Pinpoint the cell where the given text exists, returning its (X, Y) midpoint coordinate. 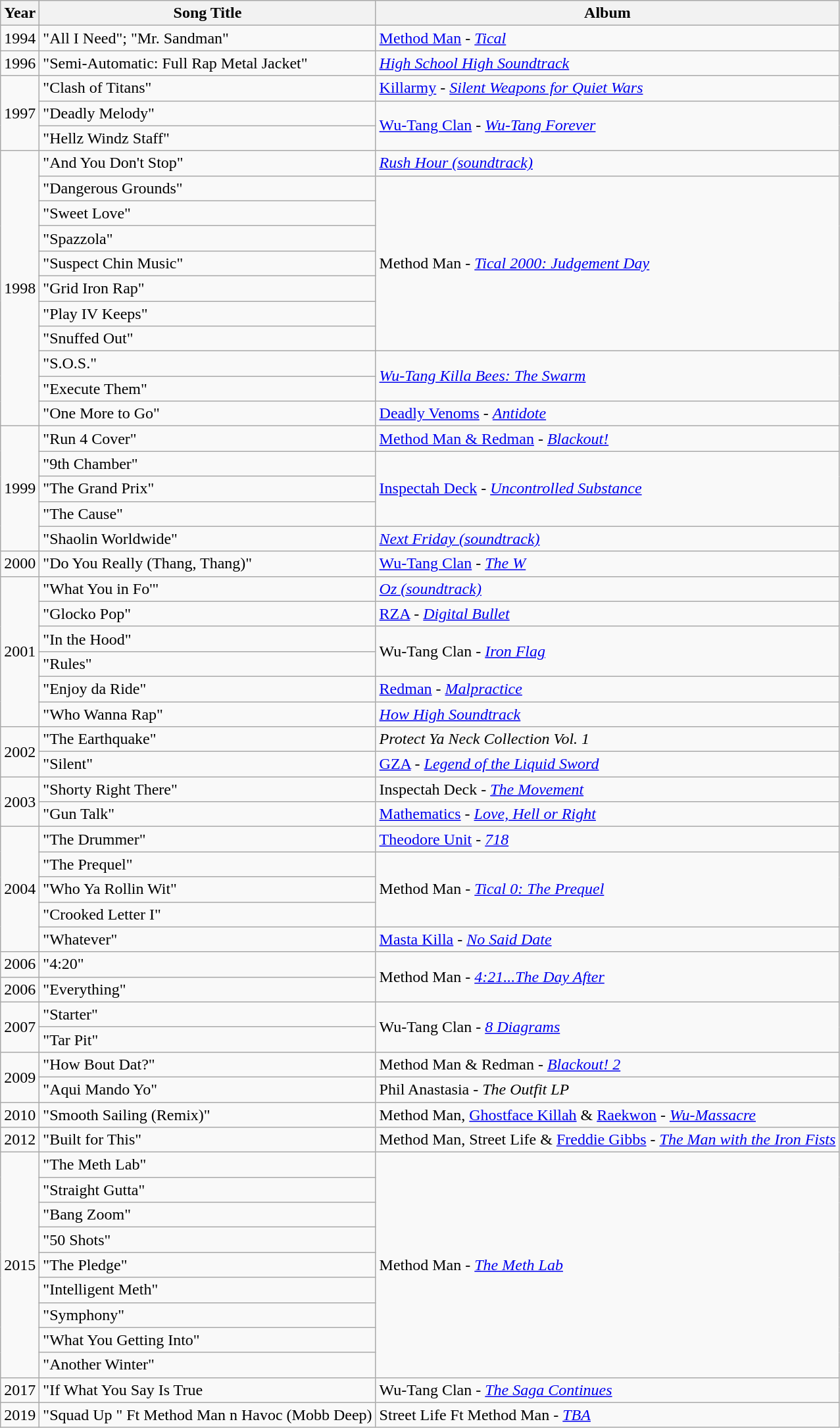
"Dangerous Grounds" (208, 188)
"All I Need"; "Mr. Sandman" (208, 38)
"If What You Say Is True (208, 1390)
"The Cause" (208, 514)
"One More to Go" (208, 414)
Method Man - Tical (608, 38)
"Who Ya Rollin Wit" (208, 889)
Method Man - Tical 0: The Prequel (608, 889)
Rush Hour (soundtrack) (608, 163)
Method Man, Street Life & Freddie Gibbs - The Man with the Iron Fists (608, 1140)
"Straight Gutta" (208, 1190)
Theodore Unit - 718 (608, 839)
Killarmy - Silent Weapons for Quiet Wars (608, 88)
Song Title (208, 13)
Method Man, Ghostface Killah & Raekwon - Wu-Massacre (608, 1115)
Inspectah Deck - Uncontrolled Substance (608, 489)
1997 (20, 113)
"Bang Zoom" (208, 1215)
Oz (soundtrack) (608, 589)
"Smooth Sailing (Remix)" (208, 1115)
"9th Chamber" (208, 464)
2003 (20, 802)
Redman - Malpractice (608, 689)
1998 (20, 288)
Street Life Ft Method Man - TBA (608, 1415)
2012 (20, 1140)
"How Bout Dat?" (208, 1064)
"The Grand Prix" (208, 489)
RZA - Digital Bullet (608, 614)
GZA - Legend of the Liquid Sword (608, 764)
"Another Winter" (208, 1365)
"Grid Iron Rap" (208, 288)
"Built for This" (208, 1140)
2004 (20, 889)
"The Pledge" (208, 1265)
"Suspect Chin Music" (208, 263)
How High Soundtrack (608, 714)
2007 (20, 1027)
"Enjoy da Ride" (208, 689)
2002 (20, 752)
2015 (20, 1266)
2019 (20, 1415)
2000 (20, 564)
1994 (20, 38)
Method Man - The Meth Lab (608, 1266)
"Play IV Keeps" (208, 314)
"50 Shots" (208, 1240)
Deadly Venoms - Antidote (608, 414)
Method Man & Redman - Blackout! 2 (608, 1064)
Mathematics - Love, Hell or Right (608, 814)
"Deadly Melody" (208, 113)
"Semi-Automatic: Full Rap Metal Jacket" (208, 63)
"Intelligent Meth" (208, 1290)
Inspectah Deck - The Movement (608, 789)
1996 (20, 63)
"Aqui Mando Yo" (208, 1089)
Phil Anastasia - The Outfit LP (608, 1089)
"Spazzola" (208, 238)
"Glocko Pop" (208, 614)
Wu-Tang Clan - Wu-Tang Forever (608, 126)
High School High Soundtrack (608, 63)
"What You in Fo'" (208, 589)
"Whatever" (208, 939)
"Everything" (208, 989)
"The Drummer" (208, 839)
"Clash of Titans" (208, 88)
"What You Getting Into" (208, 1340)
Wu-Tang Clan - 8 Diagrams (608, 1027)
"Shorty Right There" (208, 789)
2017 (20, 1390)
Method Man - Tical 2000: Judgement Day (608, 263)
"Gun Talk" (208, 814)
2010 (20, 1115)
"Who Wanna Rap" (208, 714)
Wu-Tang Clan - The Saga Continues (608, 1390)
Album (608, 13)
"The Earthquake" (208, 739)
"Do You Really (Thang, Thang)" (208, 564)
"In the Hood" (208, 639)
2009 (20, 1077)
"Rules" (208, 664)
"Symphony" (208, 1315)
"And You Don't Stop" (208, 163)
Wu-Tang Killa Bees: The Swarm (608, 376)
"Starter" (208, 1014)
Next Friday (soundtrack) (608, 539)
"The Meth Lab" (208, 1165)
"Execute Them" (208, 389)
"Sweet Love" (208, 213)
"S.O.S." (208, 364)
"Run 4 Cover" (208, 439)
Method Man - 4:21...The Day After (608, 977)
Wu-Tang Clan - Iron Flag (608, 651)
"The Prequel" (208, 864)
"Silent" (208, 764)
"Tar Pit" (208, 1039)
"Shaolin Worldwide" (208, 539)
Masta Killa - No Said Date (608, 939)
"Snuffed Out" (208, 339)
Protect Ya Neck Collection Vol. 1 (608, 739)
"4:20" (208, 964)
Wu-Tang Clan - The W (608, 564)
1999 (20, 489)
"Hellz Windz Staff" (208, 138)
"Squad Up " Ft Method Man n Havoc (Mobb Deep) (208, 1415)
2001 (20, 651)
Year (20, 13)
"Crooked Letter I" (208, 914)
Method Man & Redman - Blackout! (608, 439)
